Locate the cell with the specified text and output its (x, y) center coordinate. 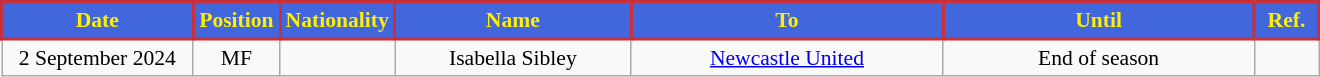
Date (98, 20)
2 September 2024 (98, 57)
Nationality (338, 20)
Position (236, 20)
End of season (1099, 57)
Until (1099, 20)
Newcastle United (787, 57)
Isabella Sibley (514, 57)
To (787, 20)
MF (236, 57)
Name (514, 20)
Ref. (1286, 20)
